Detect which cell encompasses the target text, then output its (X, Y) center coordinate. 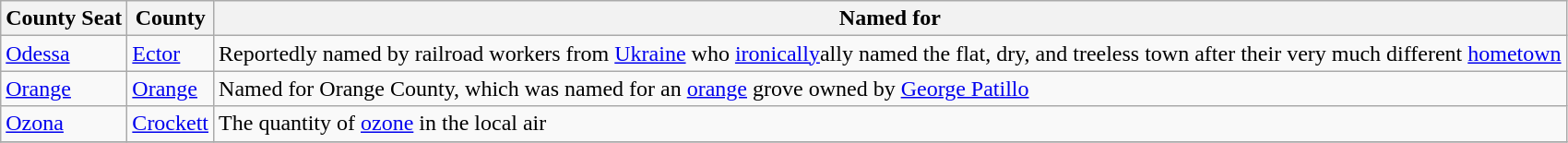
Named for Orange County, which was named for an orange grove owned by George Patillo (891, 89)
Reportedly named by railroad workers from Ukraine who ironicallyally named the flat, dry, and treeless town after their very much different hometown (891, 54)
Ector (171, 54)
Named for (891, 18)
County Seat (65, 18)
The quantity of ozone in the local air (891, 124)
Crockett (171, 124)
County (171, 18)
Odessa (65, 54)
Ozona (65, 124)
